Identify which cell holds the provided text, then report its [x, y] central coordinate. 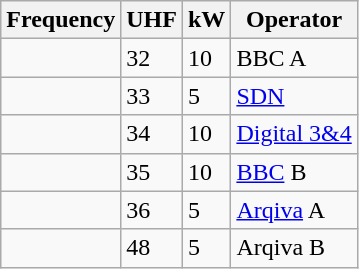
32 [152, 58]
Arqiva B [294, 248]
35 [152, 172]
34 [152, 134]
Frequency [61, 20]
kW [206, 20]
48 [152, 248]
Digital 3&4 [294, 134]
UHF [152, 20]
Arqiva A [294, 210]
Operator [294, 20]
BBC A [294, 58]
SDN [294, 96]
BBC B [294, 172]
33 [152, 96]
36 [152, 210]
